Pinpoint the cell where the given text exists, returning its (X, Y) midpoint coordinate. 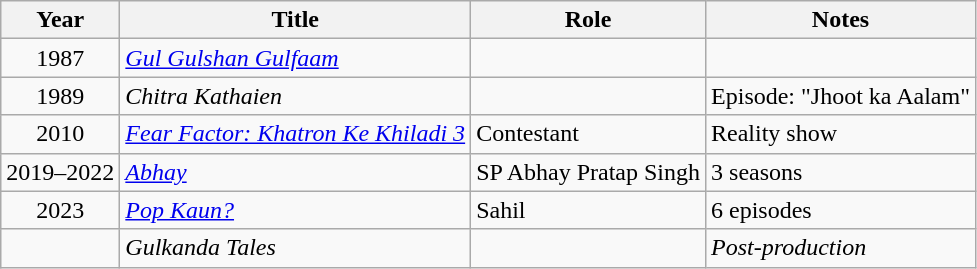
Year (60, 20)
Sahil (588, 210)
Abhay (296, 172)
Episode: "Jhoot ka Aalam" (841, 96)
6 episodes (841, 210)
1987 (60, 58)
2010 (60, 134)
Gul Gulshan Gulfaam (296, 58)
3 seasons (841, 172)
Title (296, 20)
Chitra Kathaien (296, 96)
2019–2022 (60, 172)
Gulkanda Tales (296, 248)
Role (588, 20)
Contestant (588, 134)
Pop Kaun? (296, 210)
SP Abhay Pratap Singh (588, 172)
Notes (841, 20)
Fear Factor: Khatron Ke Khiladi 3 (296, 134)
Post-production (841, 248)
1989 (60, 96)
Reality show (841, 134)
2023 (60, 210)
